Determine the (X, Y) coordinate at the center of the cell enclosing the given text.  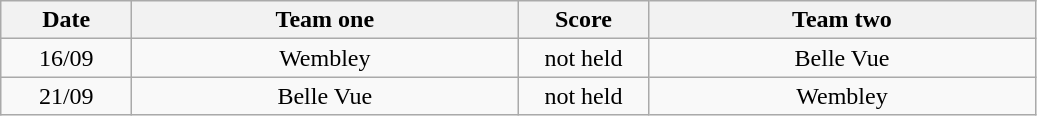
Team one (325, 20)
Date (66, 20)
Team two (842, 20)
16/09 (66, 58)
21/09 (66, 96)
Score (584, 20)
